Return the [x, y] coordinate for the center point of the cell that contains the specified text.  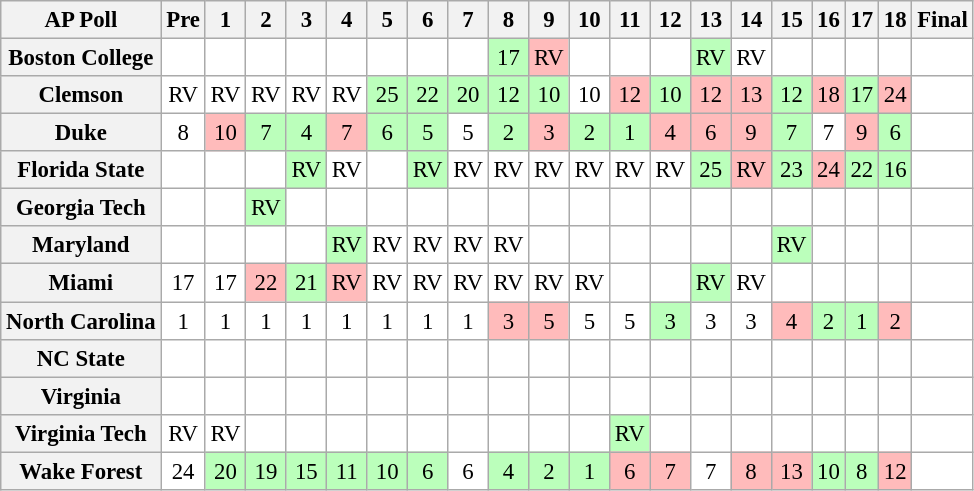
23 [791, 170]
Florida State [81, 170]
Maryland [81, 245]
Miami [81, 283]
Virginia [81, 396]
NC State [81, 358]
Virginia Tech [81, 433]
14 [751, 20]
AP Poll [81, 20]
Final [942, 20]
Pre [183, 20]
19 [266, 471]
Wake Forest [81, 471]
Boston College [81, 58]
Duke [81, 133]
Clemson [81, 95]
21 [306, 283]
Georgia Tech [81, 208]
North Carolina [81, 321]
